For the text-containing cell, return its midpoint in (X, Y) coordinate format. 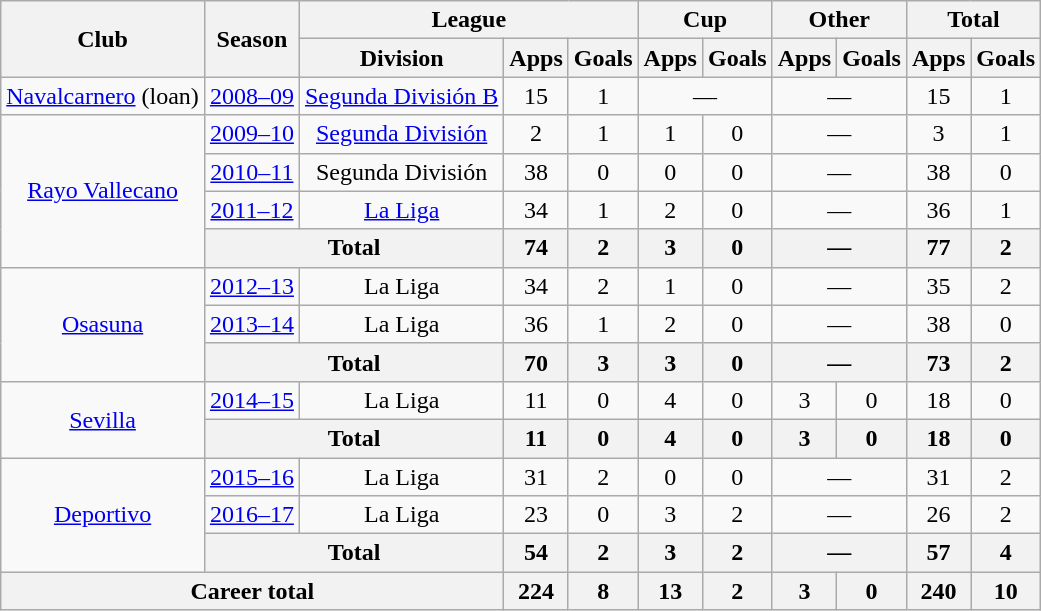
77 (938, 248)
Club (103, 39)
Deportivo (103, 515)
8 (603, 591)
240 (938, 591)
2008–09 (252, 96)
54 (536, 553)
2012–13 (252, 286)
10 (1006, 591)
Segunda División B (401, 96)
26 (938, 515)
2009–10 (252, 134)
Career total (252, 591)
2016–17 (252, 515)
2011–12 (252, 210)
Other (839, 20)
2013–14 (252, 324)
Osasuna (103, 324)
23 (536, 515)
2014–15 (252, 400)
13 (670, 591)
Sevilla (103, 419)
57 (938, 553)
35 (938, 286)
Division (401, 58)
Cup (705, 20)
70 (536, 362)
2015–16 (252, 477)
73 (938, 362)
Season (252, 39)
Navalcarnero (loan) (103, 96)
2010–11 (252, 172)
League (468, 20)
74 (536, 248)
Rayo Vallecano (103, 191)
224 (536, 591)
